Output the [x, y] coordinate of the center of the cell containing the given text.  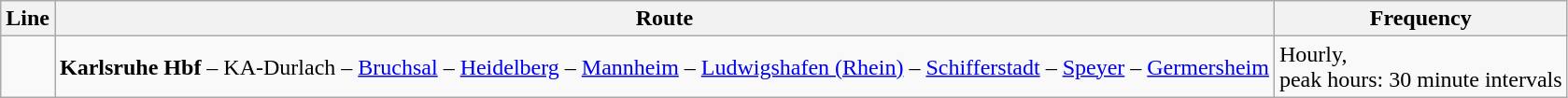
Hourly,peak hours: 30 minute intervals [1420, 67]
Line [28, 19]
Route [664, 19]
Frequency [1420, 19]
Karlsruhe Hbf – KA-Durlach – Bruchsal – Heidelberg – Mannheim – Ludwigshafen (Rhein) – Schifferstadt – Speyer – Germersheim [664, 67]
